Pinpoint the cell where the given text exists, returning its [x, y] midpoint coordinate. 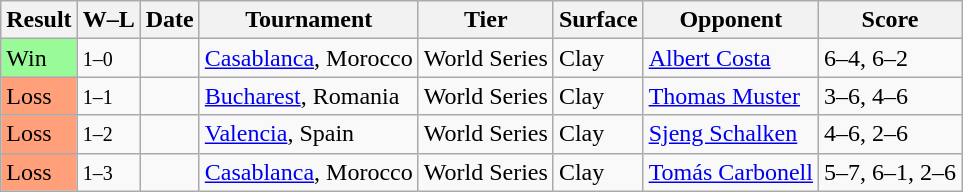
Tier [486, 20]
Sjeng Schalken [730, 134]
Surface [598, 20]
Tournament [308, 20]
1–0 [108, 58]
6–4, 6–2 [890, 58]
Thomas Muster [730, 96]
3–6, 4–6 [890, 96]
W–L [108, 20]
Tomás Carbonell [730, 172]
Date [170, 20]
Opponent [730, 20]
1–1 [108, 96]
Bucharest, Romania [308, 96]
Score [890, 20]
Result [39, 20]
Albert Costa [730, 58]
1–3 [108, 172]
Valencia, Spain [308, 134]
5–7, 6–1, 2–6 [890, 172]
4–6, 2–6 [890, 134]
1–2 [108, 134]
Win [39, 58]
